Provide the [X, Y] coordinate of the cell's center where the given text is located.  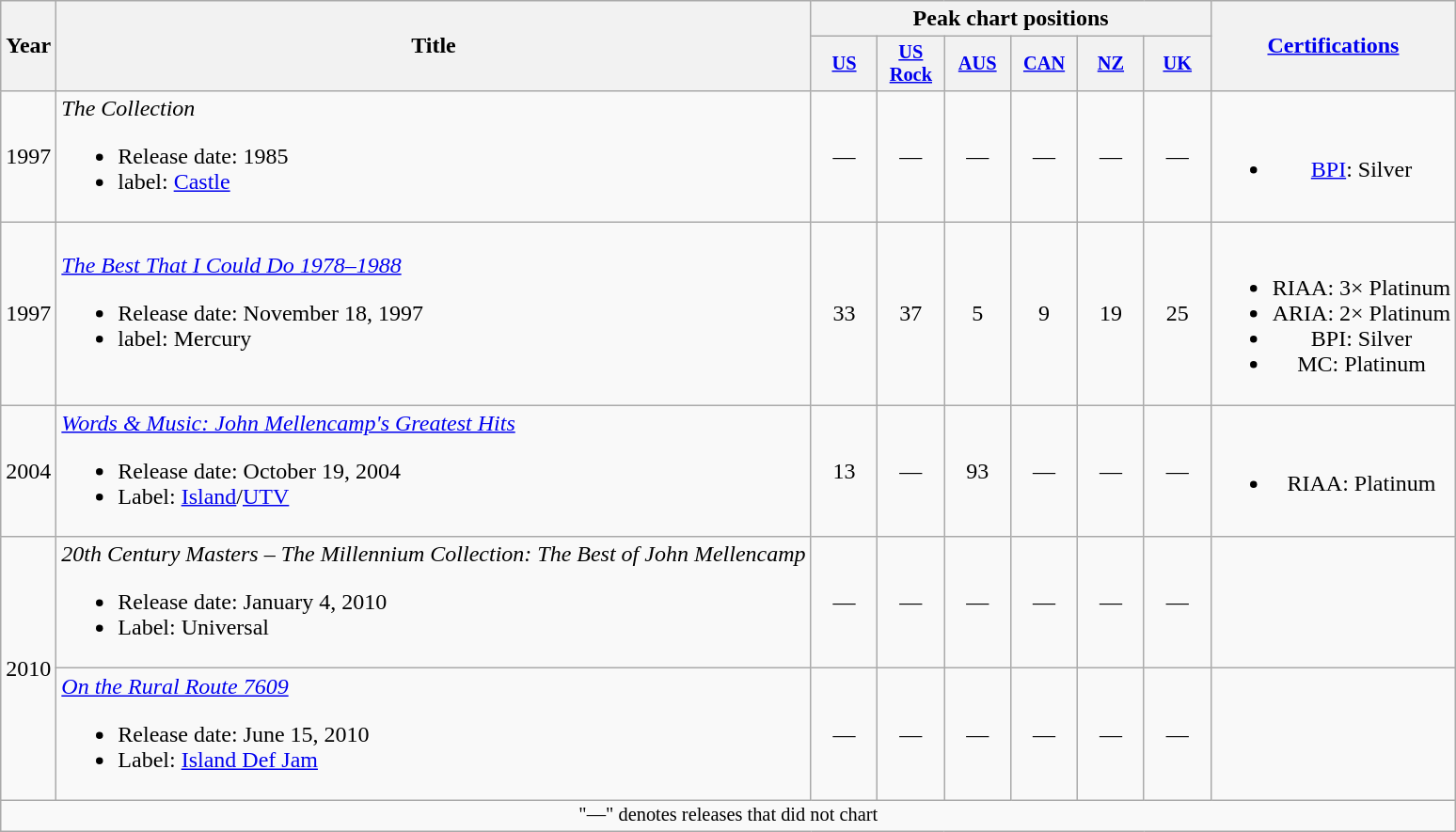
Peak chart positions [1010, 19]
The Best That I Could Do 1978–1988Release date: November 18, 1997label: Mercury [434, 314]
9 [1044, 314]
Title [434, 46]
93 [978, 471]
Year [28, 46]
Certifications [1334, 46]
2010 [28, 668]
UK [1178, 64]
"—" denotes releases that did not chart [728, 816]
5 [978, 314]
2004 [28, 471]
25 [1178, 314]
US [845, 64]
NZ [1110, 64]
RIAA: Platinum [1334, 471]
BPI: Silver [1334, 156]
19 [1110, 314]
The CollectionRelease date: 1985label: Castle [434, 156]
Words & Music: John Mellencamp's Greatest HitsRelease date: October 19, 2004Label: Island/UTV [434, 471]
CAN [1044, 64]
On the Rural Route 7609Release date: June 15, 2010Label: Island Def Jam [434, 734]
20th Century Masters – The Millennium Collection: The Best of John MellencampRelease date: January 4, 2010Label: Universal [434, 603]
13 [845, 471]
37 [910, 314]
33 [845, 314]
RIAA: 3× PlatinumARIA: 2× PlatinumBPI: SilverMC: Platinum [1334, 314]
AUS [978, 64]
US Rock [910, 64]
